Provide the [X, Y] coordinate of the cell's center where the given text is located.  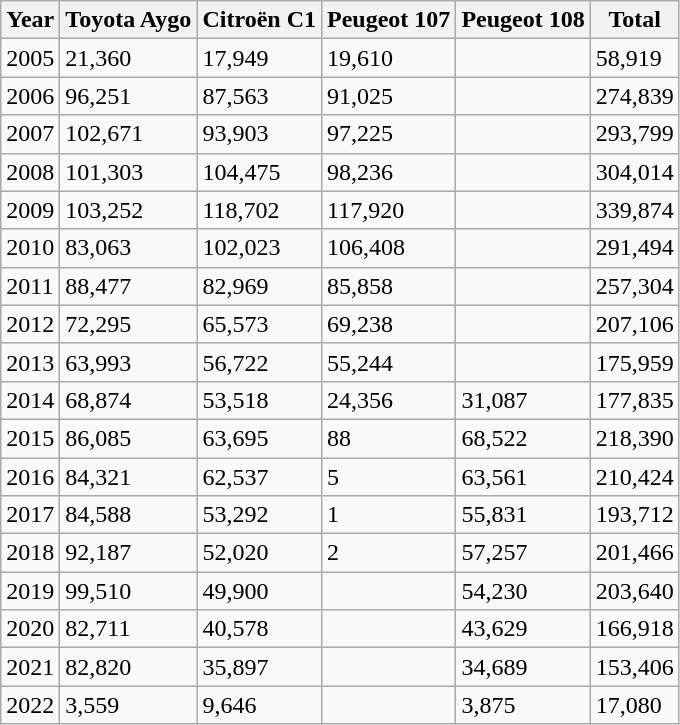
291,494 [634, 248]
5 [389, 477]
62,537 [260, 477]
293,799 [634, 134]
55,831 [523, 515]
102,671 [128, 134]
87,563 [260, 96]
53,292 [260, 515]
177,835 [634, 400]
55,244 [389, 362]
58,919 [634, 58]
339,874 [634, 210]
201,466 [634, 553]
2013 [30, 362]
218,390 [634, 438]
92,187 [128, 553]
88 [389, 438]
98,236 [389, 172]
3,559 [128, 705]
93,903 [260, 134]
175,959 [634, 362]
2 [389, 553]
2016 [30, 477]
2005 [30, 58]
304,014 [634, 172]
101,303 [128, 172]
86,085 [128, 438]
53,518 [260, 400]
166,918 [634, 629]
2018 [30, 553]
207,106 [634, 324]
Peugeot 108 [523, 20]
43,629 [523, 629]
2009 [30, 210]
193,712 [634, 515]
34,689 [523, 667]
118,702 [260, 210]
Toyota Aygo [128, 20]
2014 [30, 400]
103,252 [128, 210]
2020 [30, 629]
2022 [30, 705]
274,839 [634, 96]
82,969 [260, 286]
82,820 [128, 667]
54,230 [523, 591]
84,321 [128, 477]
63,993 [128, 362]
2010 [30, 248]
72,295 [128, 324]
1 [389, 515]
56,722 [260, 362]
35,897 [260, 667]
97,225 [389, 134]
2011 [30, 286]
2019 [30, 591]
82,711 [128, 629]
Total [634, 20]
69,238 [389, 324]
Citroën C1 [260, 20]
49,900 [260, 591]
63,561 [523, 477]
52,020 [260, 553]
2007 [30, 134]
Peugeot 107 [389, 20]
102,023 [260, 248]
2012 [30, 324]
2006 [30, 96]
203,640 [634, 591]
21,360 [128, 58]
Year [30, 20]
68,522 [523, 438]
96,251 [128, 96]
19,610 [389, 58]
31,087 [523, 400]
2021 [30, 667]
2015 [30, 438]
9,646 [260, 705]
257,304 [634, 286]
106,408 [389, 248]
17,080 [634, 705]
117,920 [389, 210]
40,578 [260, 629]
88,477 [128, 286]
85,858 [389, 286]
2017 [30, 515]
99,510 [128, 591]
210,424 [634, 477]
24,356 [389, 400]
63,695 [260, 438]
84,588 [128, 515]
2008 [30, 172]
153,406 [634, 667]
65,573 [260, 324]
83,063 [128, 248]
17,949 [260, 58]
104,475 [260, 172]
3,875 [523, 705]
91,025 [389, 96]
68,874 [128, 400]
57,257 [523, 553]
